Pinpoint the cell where the given text exists, returning its (x, y) midpoint coordinate. 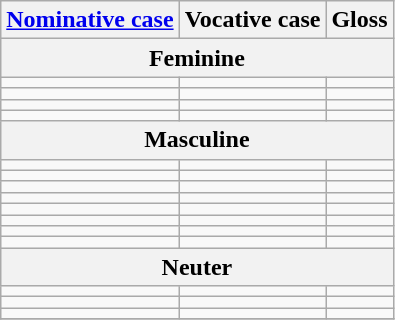
Nominative case (90, 20)
Vocative case (252, 20)
Feminine (197, 58)
Neuter (197, 267)
Gloss (360, 20)
Masculine (197, 140)
